Locate the cell with the specified text and output its [X, Y] center coordinate. 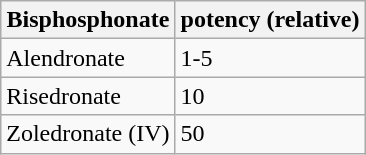
10 [270, 96]
Alendronate [88, 58]
Bisphosphonate [88, 20]
Risedronate [88, 96]
50 [270, 134]
potency (relative) [270, 20]
1-5 [270, 58]
Zoledronate (IV) [88, 134]
